Find where the given text appears and provide that cell's center as (X, Y) coordinate. 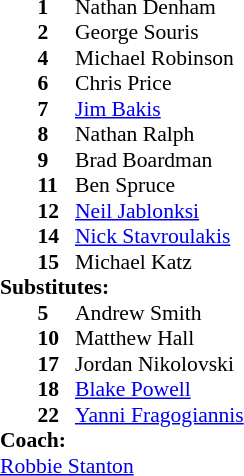
22 (57, 415)
George Souris (160, 33)
4 (57, 58)
10 (57, 339)
2 (57, 33)
Jim Bakis (160, 109)
12 (57, 211)
Nick Stavroulakis (160, 237)
Substitutes: (122, 287)
15 (57, 262)
Andrew Smith (160, 313)
7 (57, 109)
6 (57, 83)
8 (57, 135)
Blake Powell (160, 389)
Michael Katz (160, 262)
Michael Robinson (160, 58)
5 (57, 313)
17 (57, 364)
11 (57, 185)
Coach: (122, 441)
Ben Spruce (160, 185)
18 (57, 389)
Matthew Hall (160, 339)
14 (57, 237)
9 (57, 160)
Neil Jablonksi (160, 211)
Yanni Fragogiannis (160, 415)
Nathan Ralph (160, 135)
Brad Boardman (160, 160)
Jordan Nikolovski (160, 364)
Chris Price (160, 83)
